Extract the [X, Y] coordinate from the center of the cell holding the provided text.  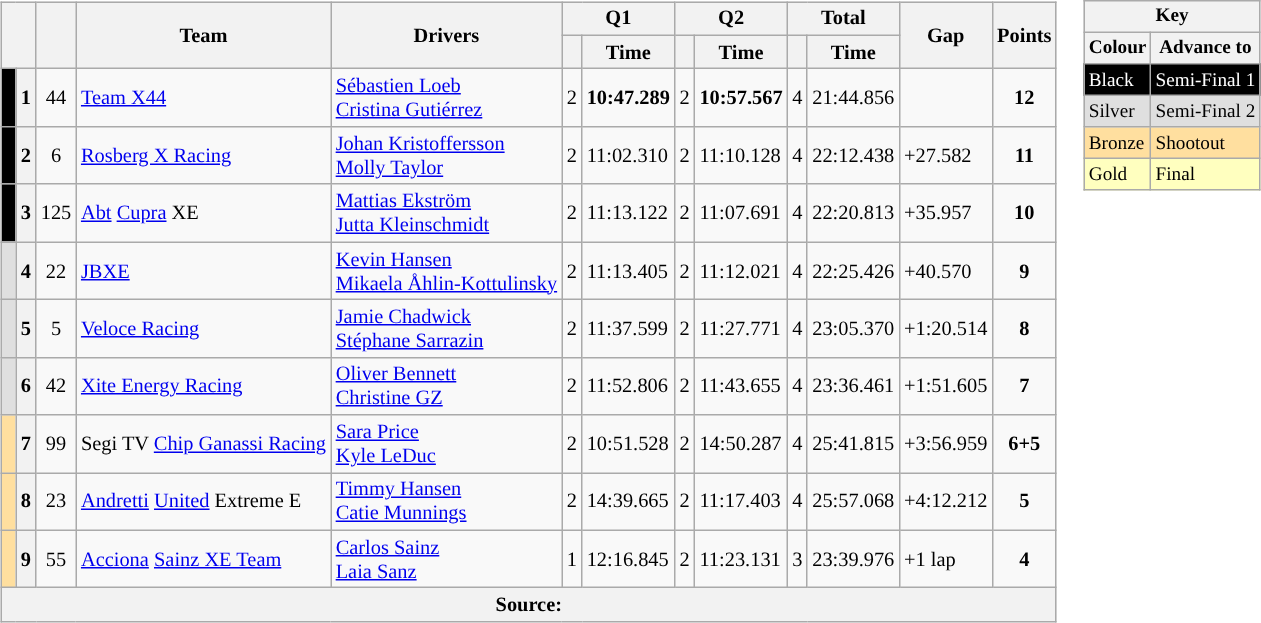
11:12.021 [742, 271]
11:07.691 [742, 213]
Source: [528, 605]
12 [1024, 98]
Q1 [618, 19]
11:02.310 [628, 156]
+1 lap [946, 559]
Semi-Final 1 [1206, 80]
21:44.856 [853, 98]
Semi-Final 2 [1206, 111]
Bronze [1118, 143]
+3:56.959 [946, 444]
23:05.370 [853, 329]
Team X44 [204, 98]
Final [1206, 175]
10:57.567 [742, 98]
Segi TV Chip Ganassi Racing [204, 444]
+40.570 [946, 271]
Andretti United Extreme E [204, 502]
10:47.289 [628, 98]
99 [56, 444]
22:12.438 [853, 156]
Team [204, 36]
23:36.461 [853, 386]
22:25.426 [853, 271]
10:51.528 [628, 444]
Q2 [732, 19]
22:20.813 [853, 213]
14:50.287 [742, 444]
11:10.128 [742, 156]
44 [56, 98]
14:39.665 [628, 502]
Mattias Ekström Jutta Kleinschmidt [446, 213]
Shootout [1206, 143]
+1:20.514 [946, 329]
Sébastien Loeb Cristina Gutiérrez [446, 98]
JBXE [204, 271]
Abt Cupra XE [204, 213]
11:37.599 [628, 329]
Oliver Bennett Christine GZ [446, 386]
25:41.815 [853, 444]
+1:51.605 [946, 386]
Timmy Hansen Catie Munnings [446, 502]
25:57.068 [853, 502]
11:52.806 [628, 386]
Gap [946, 36]
23:39.976 [853, 559]
11:17.403 [742, 502]
Xite Energy Racing [204, 386]
11:13.122 [628, 213]
Kevin Hansen Mikaela Åhlin-Kottulinsky [446, 271]
Total [844, 19]
22 [56, 271]
+27.582 [946, 156]
125 [56, 213]
11 [1024, 156]
Advance to [1206, 48]
Gold [1118, 175]
10 [1024, 213]
+4:12.212 [946, 502]
55 [56, 559]
42 [56, 386]
Acciona Sainz XE Team [204, 559]
Veloce Racing [204, 329]
11:27.771 [742, 329]
6+5 [1024, 444]
Rosberg X Racing [204, 156]
11:23.131 [742, 559]
11:43.655 [742, 386]
Colour [1118, 48]
Sara Price Kyle LeDuc [446, 444]
Johan Kristoffersson Molly Taylor [446, 156]
Carlos Sainz Laia Sanz [446, 559]
Drivers [446, 36]
12:16.845 [628, 559]
23 [56, 502]
Jamie Chadwick Stéphane Sarrazin [446, 329]
Black [1118, 80]
Silver [1118, 111]
Key [1172, 16]
+35.957 [946, 213]
11:13.405 [628, 271]
Points [1024, 36]
